Capture the cell that displays the provided text and extract its [x, y] central coordinate. 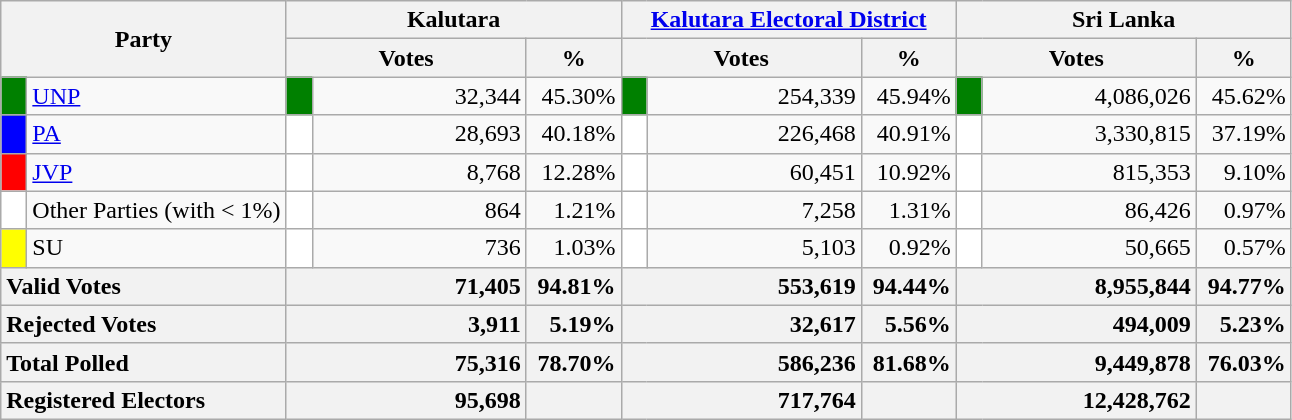
28,693 [419, 134]
Registered Electors [144, 400]
8,768 [419, 172]
1.03% [574, 248]
45.94% [908, 96]
Kalutara Electoral District [788, 20]
45.30% [574, 96]
45.62% [1244, 96]
78.70% [574, 362]
Other Parties (with < 1%) [156, 210]
Sri Lanka [1124, 20]
SU [156, 248]
4,086,026 [1089, 96]
37.19% [1244, 134]
Valid Votes [144, 286]
815,353 [1089, 172]
3,911 [406, 324]
94.44% [908, 286]
76.03% [1244, 362]
494,009 [1076, 324]
7,258 [754, 210]
94.81% [574, 286]
JVP [156, 172]
226,468 [754, 134]
0.57% [1244, 248]
32,617 [741, 324]
9,449,878 [1076, 362]
5.23% [1244, 324]
3,330,815 [1089, 134]
736 [419, 248]
40.18% [574, 134]
5,103 [754, 248]
PA [156, 134]
5.56% [908, 324]
0.97% [1244, 210]
Rejected Votes [144, 324]
40.91% [908, 134]
60,451 [754, 172]
94.77% [1244, 286]
586,236 [741, 362]
12,428,762 [1076, 400]
553,619 [741, 286]
32,344 [419, 96]
12.28% [574, 172]
86,426 [1089, 210]
8,955,844 [1076, 286]
717,764 [741, 400]
0.92% [908, 248]
Kalutara [454, 20]
81.68% [908, 362]
95,698 [406, 400]
50,665 [1089, 248]
864 [419, 210]
1.21% [574, 210]
Total Polled [144, 362]
UNP [156, 96]
Party [144, 39]
5.19% [574, 324]
75,316 [406, 362]
254,339 [754, 96]
1.31% [908, 210]
71,405 [406, 286]
10.92% [908, 172]
9.10% [1244, 172]
